Extract the (x, y) coordinate from the center of the cell holding the provided text.  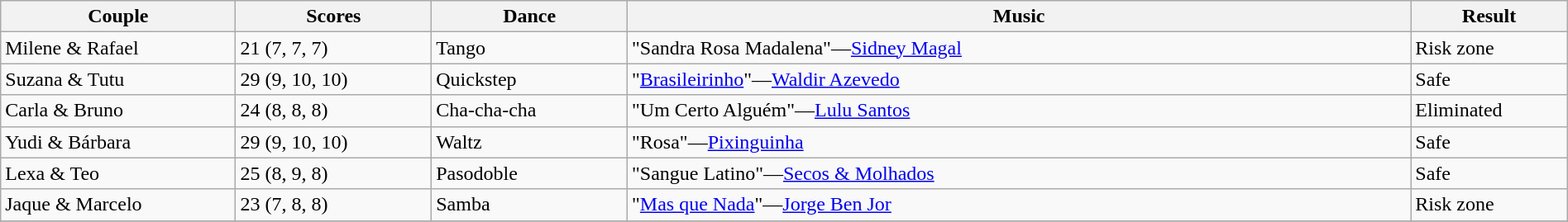
Samba (529, 205)
Tango (529, 48)
Scores (334, 17)
23 (7, 8, 8) (334, 205)
Jaque & Marcelo (118, 205)
Carla & Bruno (118, 111)
"Rosa"—Pixinguinha (1019, 142)
"Brasileirinho"—Waldir Azevedo (1019, 79)
Eliminated (1489, 111)
Music (1019, 17)
Quickstep (529, 79)
"Sandra Rosa Madalena"—Sidney Magal (1019, 48)
Suzana & Tutu (118, 79)
Lexa & Teo (118, 173)
25 (8, 9, 8) (334, 173)
Yudi & Bárbara (118, 142)
21 (7, 7, 7) (334, 48)
Result (1489, 17)
"Um Certo Alguém"—Lulu Santos (1019, 111)
Couple (118, 17)
Milene & Rafael (118, 48)
Cha-cha-cha (529, 111)
24 (8, 8, 8) (334, 111)
Waltz (529, 142)
"Mas que Nada"—Jorge Ben Jor (1019, 205)
"Sangue Latino"—Secos & Molhados (1019, 173)
Pasodoble (529, 173)
Dance (529, 17)
